Detect which cell encompasses the target text, then output its [x, y] center coordinate. 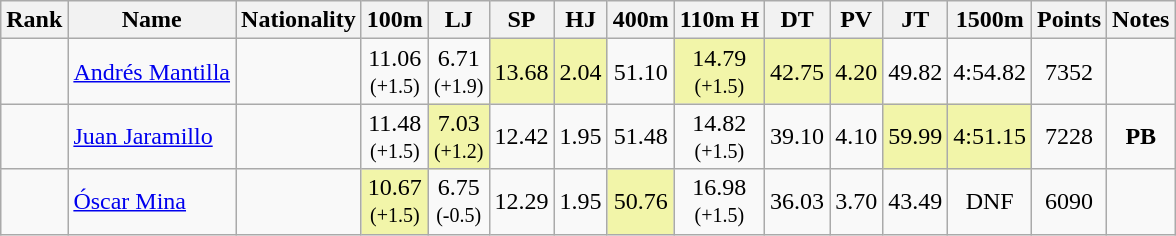
PV [856, 20]
13.68 [522, 72]
10.67(+1.5) [394, 202]
LJ [458, 20]
6.75(-0.5) [458, 202]
4:51.15 [990, 136]
50.76 [640, 202]
6090 [1070, 202]
11.06(+1.5) [394, 72]
DT [798, 20]
400m [640, 20]
14.82(+1.5) [719, 136]
4.20 [856, 72]
PB [1141, 136]
2.04 [580, 72]
59.99 [916, 136]
Juan Jaramillo [152, 136]
43.49 [916, 202]
7228 [1070, 136]
14.79(+1.5) [719, 72]
6.71(+1.9) [458, 72]
16.98(+1.5) [719, 202]
Nationality [299, 20]
DNF [990, 202]
7.03(+1.2) [458, 136]
51.10 [640, 72]
HJ [580, 20]
49.82 [916, 72]
Óscar Mina [152, 202]
Notes [1141, 20]
12.29 [522, 202]
SP [522, 20]
4:54.82 [990, 72]
12.42 [522, 136]
Rank [34, 20]
3.70 [856, 202]
Points [1070, 20]
Name [152, 20]
42.75 [798, 72]
110m H [719, 20]
36.03 [798, 202]
JT [916, 20]
100m [394, 20]
7352 [1070, 72]
Andrés Mantilla [152, 72]
51.48 [640, 136]
11.48(+1.5) [394, 136]
4.10 [856, 136]
1500m [990, 20]
39.10 [798, 136]
